Capture the cell that displays the provided text and extract its (x, y) central coordinate. 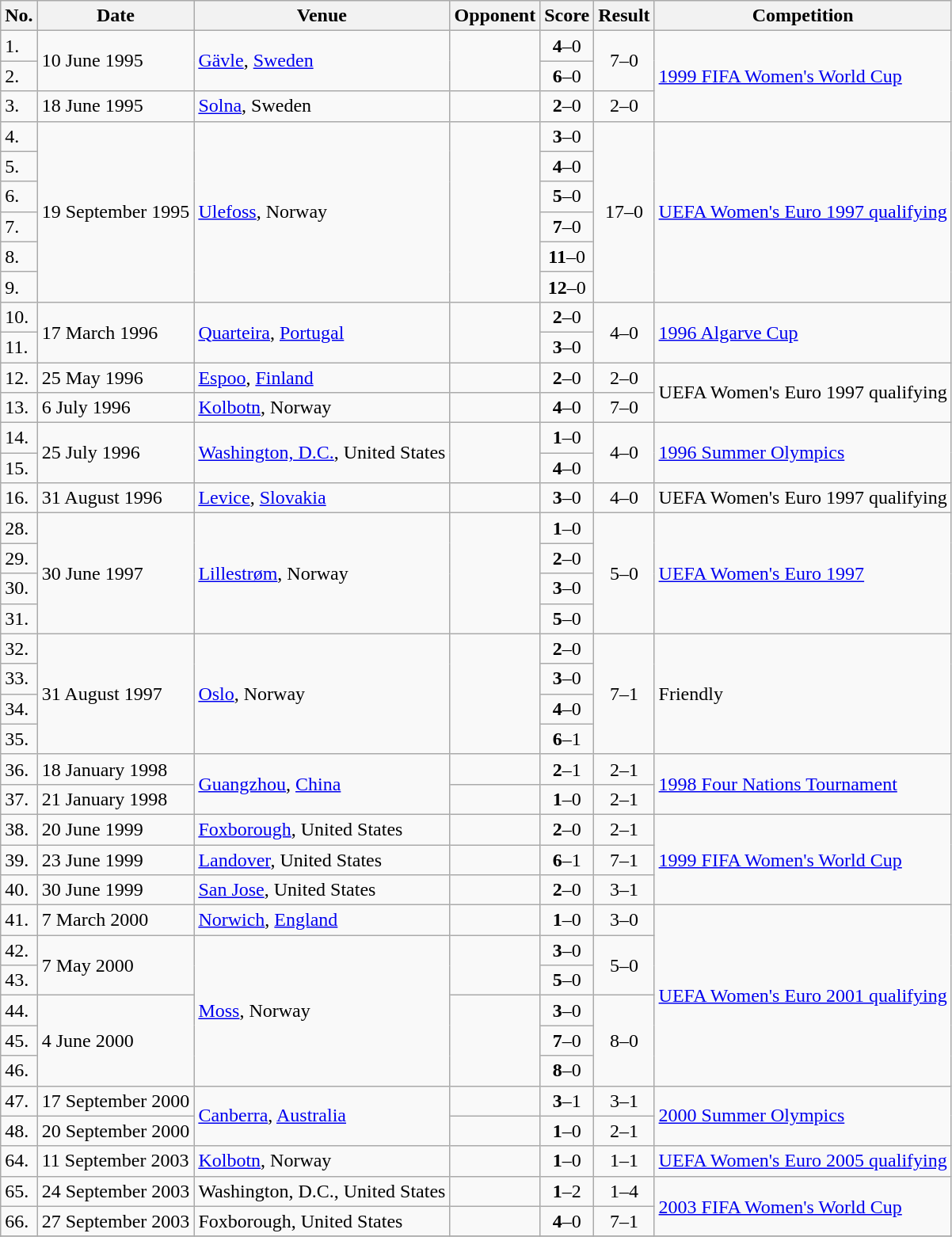
Canberra, Australia (322, 1116)
20 September 2000 (116, 1131)
UEFA Women's Euro 2005 qualifying (803, 1161)
Date (116, 16)
15. (19, 468)
8. (19, 257)
29. (19, 558)
36. (19, 769)
4. (19, 136)
20 June 1999 (116, 829)
12. (19, 378)
Solna, Sweden (322, 106)
Ulefoss, Norway (322, 211)
38. (19, 829)
Lillestrøm, Norway (322, 573)
30 June 1999 (116, 890)
30. (19, 588)
Gävle, Sweden (322, 61)
65. (19, 1191)
16. (19, 498)
Moss, Norway (322, 1011)
35. (19, 739)
37. (19, 799)
44. (19, 1011)
39. (19, 859)
Levice, Slovakia (322, 498)
19 September 1995 (116, 211)
Guangzhou, China (322, 784)
3. (19, 106)
Espoo, Finland (322, 378)
28. (19, 528)
5. (19, 166)
4 June 2000 (116, 1041)
12–0 (567, 287)
48. (19, 1131)
2. (19, 76)
46. (19, 1071)
UEFA Women's Euro 1997 (803, 573)
1996 Algarve Cup (803, 332)
17–0 (624, 211)
Quarteira, Portugal (322, 332)
Landover, United States (322, 859)
17 September 2000 (116, 1101)
21 January 1998 (116, 799)
1996 Summer Olympics (803, 453)
14. (19, 438)
45. (19, 1041)
64. (19, 1161)
1–1 (624, 1161)
6. (19, 196)
24 September 2003 (116, 1191)
66. (19, 1221)
Venue (322, 16)
1–4 (624, 1191)
Competition (803, 16)
10 June 1995 (116, 61)
6 July 1996 (116, 408)
Friendly (803, 694)
11–0 (567, 257)
32. (19, 649)
17 March 1996 (116, 332)
10. (19, 317)
7 March 2000 (116, 920)
2000 Summer Olympics (803, 1116)
34. (19, 709)
27 September 2003 (116, 1221)
1. (19, 46)
Norwich, England (322, 920)
11 September 2003 (116, 1161)
43. (19, 980)
Opponent (495, 16)
2003 FIFA Women's World Cup (803, 1206)
42. (19, 950)
47. (19, 1101)
Oslo, Norway (322, 694)
UEFA Women's Euro 2001 qualifying (803, 995)
13. (19, 408)
41. (19, 920)
30 June 1997 (116, 573)
San Jose, United States (322, 890)
No. (19, 16)
1998 Four Nations Tournament (803, 784)
31 August 1996 (116, 498)
11. (19, 347)
23 June 1999 (116, 859)
9. (19, 287)
18 June 1995 (116, 106)
33. (19, 679)
18 January 1998 (116, 769)
40. (19, 890)
31 August 1997 (116, 694)
Result (624, 16)
25 July 1996 (116, 453)
Score (567, 16)
6–0 (567, 76)
1–2 (567, 1191)
7 May 2000 (116, 965)
7. (19, 226)
25 May 1996 (116, 378)
31. (19, 618)
